Output the [X, Y] coordinate of the center of the cell containing the given text.  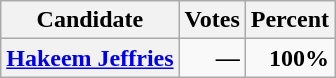
Hakeem Jeffries [90, 58]
Votes [212, 20]
Percent [290, 20]
Candidate [90, 20]
100% [290, 58]
— [212, 58]
